Extract the (x, y) coordinate from the center of the cell holding the provided text.  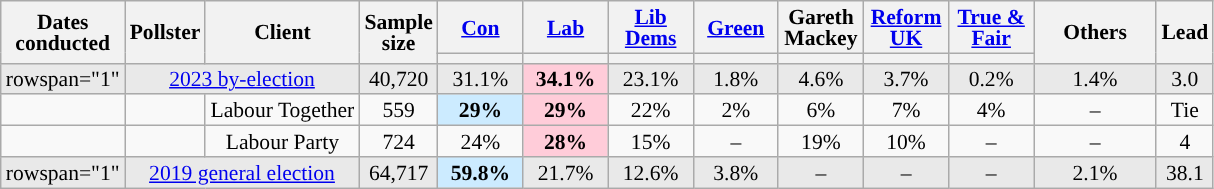
Labour Together (282, 110)
Green (736, 27)
Reform UK (906, 27)
22% (650, 110)
64,717 (398, 172)
2% (736, 110)
Gareth Mackey (820, 27)
4% (992, 110)
2019 general election (242, 172)
7% (906, 110)
34.1% (566, 78)
40,720 (398, 78)
28% (566, 142)
21.7% (566, 172)
4.6% (820, 78)
12.6% (650, 172)
2.1% (1096, 172)
31.1% (480, 78)
38.1 (1184, 172)
3.0 (1184, 78)
19% (820, 142)
Samplesize (398, 32)
1.4% (1096, 78)
23.1% (650, 78)
24% (480, 142)
Labour Party (282, 142)
10% (906, 142)
724 (398, 142)
3.7% (906, 78)
Others (1096, 32)
True & Fair (992, 27)
0.2% (992, 78)
Pollster (166, 32)
Lab (566, 27)
Datesconducted (63, 32)
4 (1184, 142)
Client (282, 32)
15% (650, 142)
Con (480, 27)
1.8% (736, 78)
59.8% (480, 172)
Lead (1184, 32)
Tie (1184, 110)
6% (820, 110)
559 (398, 110)
Lib Dems (650, 27)
2023 by-election (242, 78)
3.8% (736, 172)
